Capture the cell that displays the provided text and extract its [X, Y] central coordinate. 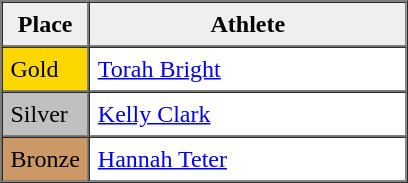
Place [46, 24]
Gold [46, 68]
Kelly Clark [248, 114]
Torah Bright [248, 68]
Silver [46, 114]
Bronze [46, 158]
Hannah Teter [248, 158]
Athlete [248, 24]
